Search for the cell housing the specified text and yield its (x, y) center coordinate. 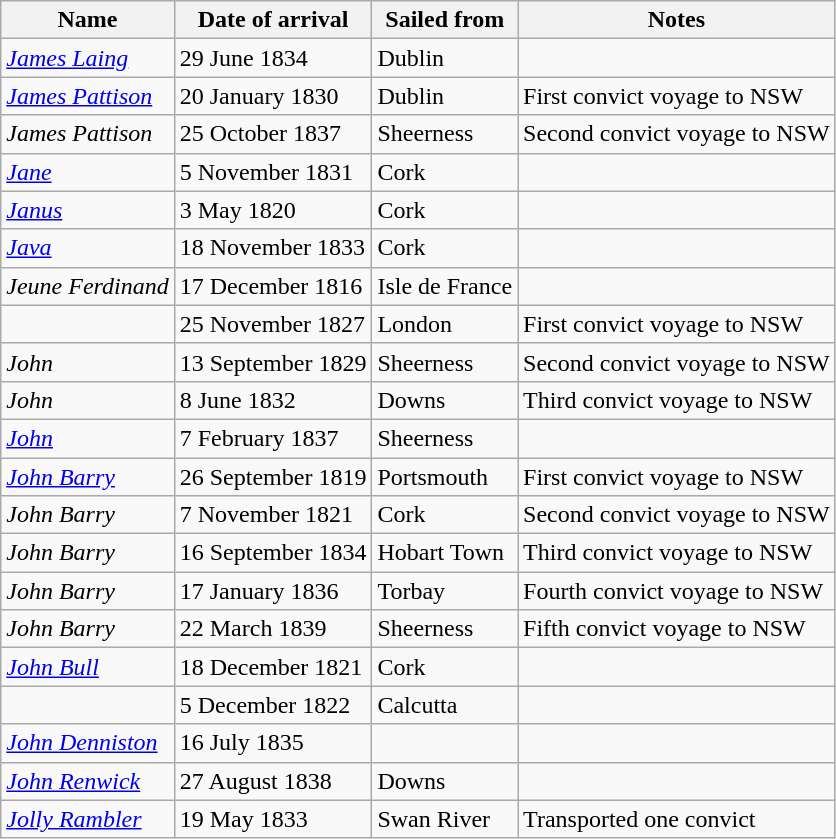
27 August 1838 (273, 781)
25 October 1837 (273, 134)
Sailed from (445, 20)
8 June 1832 (273, 400)
3 May 1820 (273, 210)
17 January 1836 (273, 591)
29 June 1834 (273, 58)
5 November 1831 (273, 172)
Jolly Rambler (88, 819)
7 November 1821 (273, 515)
Fifth convict voyage to NSW (677, 629)
18 November 1833 (273, 248)
5 December 1822 (273, 705)
London (445, 324)
Fourth convict voyage to NSW (677, 591)
16 September 1834 (273, 553)
Java (88, 248)
7 February 1837 (273, 438)
Calcutta (445, 705)
Isle de France (445, 286)
Swan River (445, 819)
John Bull (88, 667)
Janus (88, 210)
25 November 1827 (273, 324)
13 September 1829 (273, 362)
Torbay (445, 591)
Portsmouth (445, 477)
16 July 1835 (273, 743)
Notes (677, 20)
Date of arrival (273, 20)
John Renwick (88, 781)
Jane (88, 172)
John Denniston (88, 743)
17 December 1816 (273, 286)
22 March 1839 (273, 629)
Jeune Ferdinand (88, 286)
Hobart Town (445, 553)
19 May 1833 (273, 819)
Name (88, 20)
26 September 1819 (273, 477)
Transported one convict (677, 819)
20 January 1830 (273, 96)
18 December 1821 (273, 667)
James Laing (88, 58)
